Pinpoint the cell where the given text exists, returning its [X, Y] midpoint coordinate. 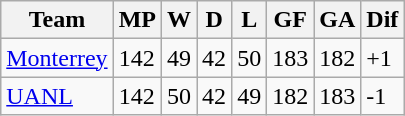
Dif [382, 20]
Monterrey [57, 58]
UANL [57, 96]
GF [290, 20]
D [214, 20]
W [178, 20]
-1 [382, 96]
GA [338, 20]
Team [57, 20]
MP [137, 20]
+1 [382, 58]
L [250, 20]
